Scan for the cell matching the given text and deliver its [x, y] coordinate at center. 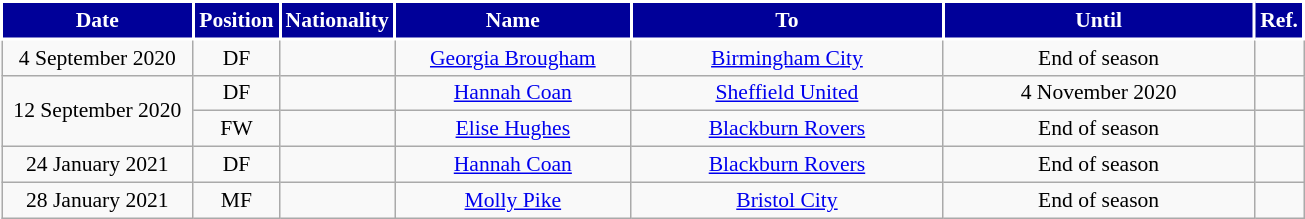
To [787, 20]
12 September 2020 [98, 110]
4 September 2020 [98, 57]
Date [98, 20]
Sheffield United [787, 93]
28 January 2021 [98, 200]
FW [236, 129]
MF [236, 200]
Bristol City [787, 200]
4 November 2020 [1099, 93]
Until [1099, 20]
Georgia Brougham [514, 57]
24 January 2021 [98, 165]
Molly Pike [514, 200]
Birmingham City [787, 57]
Name [514, 20]
Ref. [1278, 20]
Elise Hughes [514, 129]
Nationality [338, 20]
Position [236, 20]
